Determine the (x, y) coordinate at the center of the cell enclosing the given text.  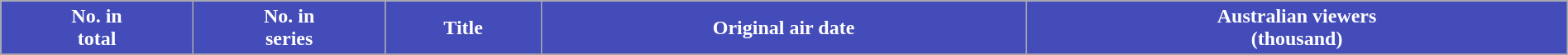
No. inseries (289, 28)
No. intotal (98, 28)
Original air date (784, 28)
Title (463, 28)
Australian viewers(thousand) (1297, 28)
